Extract the (x, y) coordinate from the center of the cell holding the provided text.  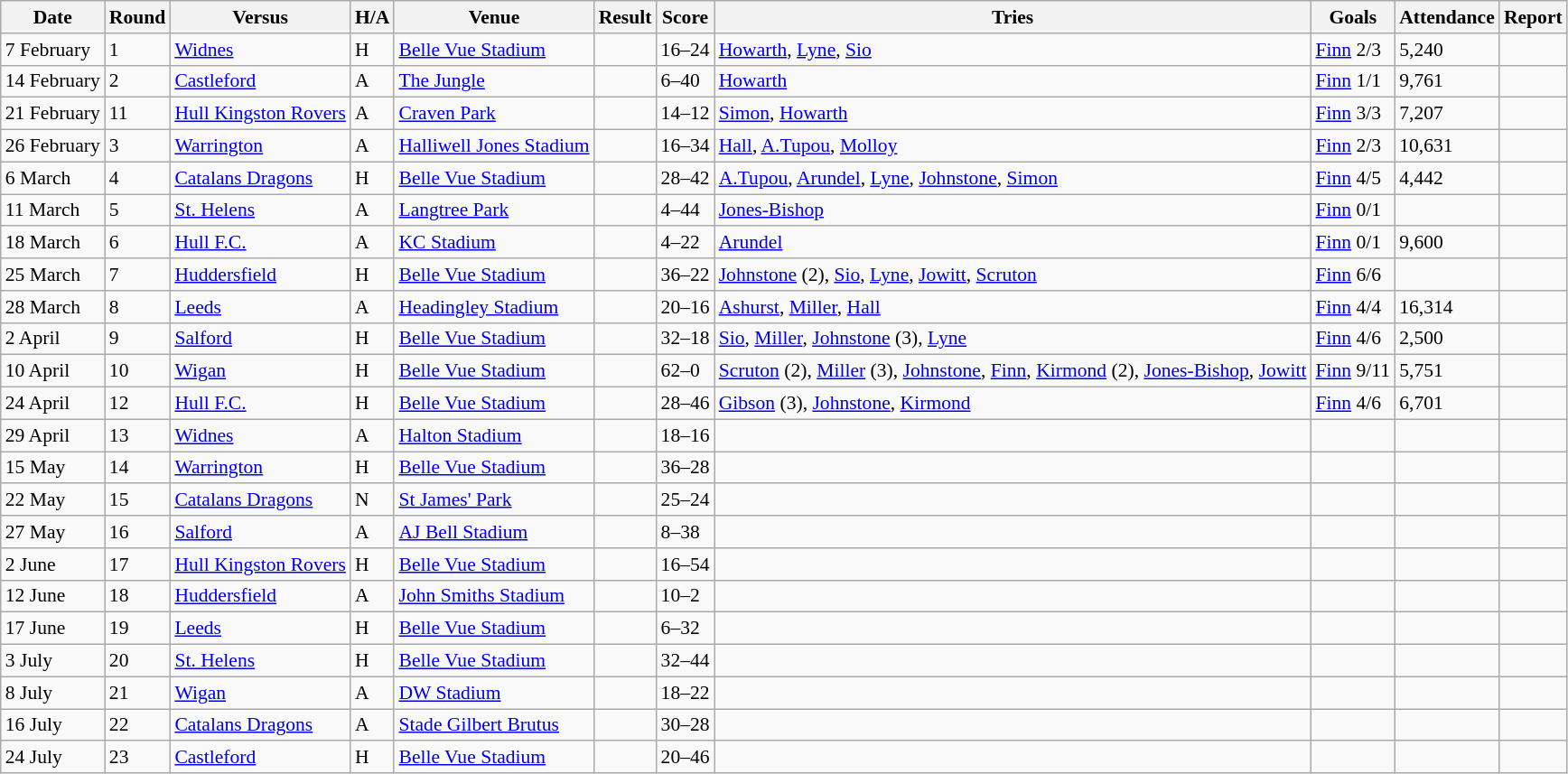
28–42 (686, 178)
7 February (52, 50)
17 June (52, 629)
Gibson (3), Johnstone, Kirmond (1013, 404)
20 (137, 661)
Langtree Park (493, 210)
28–46 (686, 404)
11 March (52, 210)
Halliwell Jones Stadium (493, 146)
9,600 (1447, 243)
Howarth (1013, 81)
7 (137, 275)
5 (137, 210)
19 (137, 629)
Scruton (2), Miller (3), Johnstone, Finn, Kirmond (2), Jones-Bishop, Jowitt (1013, 371)
18 (137, 596)
62–0 (686, 371)
A.Tupou, Arundel, Lyne, Johnstone, Simon (1013, 178)
10 (137, 371)
14 February (52, 81)
21 February (52, 114)
1 (137, 50)
24 April (52, 404)
16 (137, 532)
4–22 (686, 243)
15 May (52, 468)
25–24 (686, 500)
36–22 (686, 275)
Howarth, Lyne, Sio (1013, 50)
26 February (52, 146)
23 (137, 758)
Sio, Miller, Johnstone (3), Lyne (1013, 339)
8–38 (686, 532)
10 April (52, 371)
Stade Gilbert Brutus (493, 725)
Finn 4/4 (1353, 307)
32–44 (686, 661)
Finn 9/11 (1353, 371)
Attendance (1447, 17)
Ashurst, Miller, Hall (1013, 307)
16–54 (686, 564)
DW Stadium (493, 693)
4–44 (686, 210)
16 July (52, 725)
9,761 (1447, 81)
27 May (52, 532)
29 April (52, 435)
Finn 6/6 (1353, 275)
Arundel (1013, 243)
16–34 (686, 146)
Tries (1013, 17)
5,751 (1447, 371)
10–2 (686, 596)
3 (137, 146)
6–32 (686, 629)
6 (137, 243)
20–46 (686, 758)
15 (137, 500)
2 June (52, 564)
Date (52, 17)
11 (137, 114)
Round (137, 17)
16–24 (686, 50)
28 March (52, 307)
Halton Stadium (493, 435)
25 March (52, 275)
17 (137, 564)
N (372, 500)
10,631 (1447, 146)
9 (137, 339)
Score (686, 17)
21 (137, 693)
22 (137, 725)
8 July (52, 693)
7,207 (1447, 114)
14 (137, 468)
Venue (493, 17)
Headingley Stadium (493, 307)
Report (1534, 17)
AJ Bell Stadium (493, 532)
18 March (52, 243)
18–22 (686, 693)
Goals (1353, 17)
20–16 (686, 307)
6 March (52, 178)
6,701 (1447, 404)
H/A (372, 17)
Finn 4/5 (1353, 178)
4 (137, 178)
3 July (52, 661)
2 (137, 81)
2,500 (1447, 339)
5,240 (1447, 50)
2 April (52, 339)
12 June (52, 596)
Result (625, 17)
Craven Park (493, 114)
16,314 (1447, 307)
32–18 (686, 339)
Simon, Howarth (1013, 114)
22 May (52, 500)
12 (137, 404)
John Smiths Stadium (493, 596)
The Jungle (493, 81)
30–28 (686, 725)
14–12 (686, 114)
4,442 (1447, 178)
Jones-Bishop (1013, 210)
6–40 (686, 81)
13 (137, 435)
8 (137, 307)
36–28 (686, 468)
24 July (52, 758)
Versus (260, 17)
KC Stadium (493, 243)
Johnstone (2), Sio, Lyne, Jowitt, Scruton (1013, 275)
Finn 3/3 (1353, 114)
St James' Park (493, 500)
Finn 1/1 (1353, 81)
18–16 (686, 435)
Hall, A.Tupou, Molloy (1013, 146)
